Return (x, y) of the center of cell containing provided text 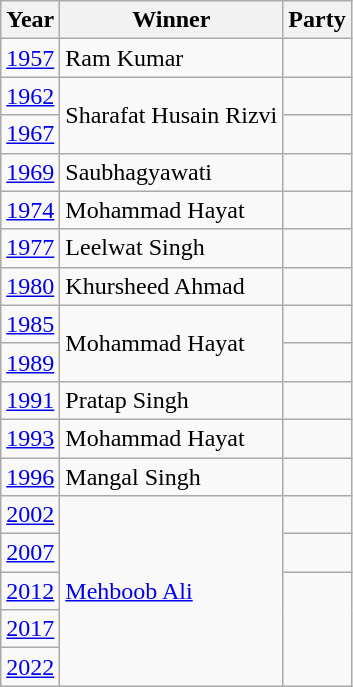
1957 (30, 58)
1967 (30, 134)
1996 (30, 477)
2022 (30, 667)
1985 (30, 324)
Ram Kumar (172, 58)
1980 (30, 286)
1977 (30, 248)
1989 (30, 362)
2007 (30, 553)
Year (30, 20)
1969 (30, 172)
1991 (30, 400)
1962 (30, 96)
Pratap Singh (172, 400)
Mehboob Ali (172, 591)
2012 (30, 591)
Party (317, 20)
Sharafat Husain Rizvi (172, 115)
Leelwat Singh (172, 248)
Winner (172, 20)
Mangal Singh (172, 477)
Khursheed Ahmad (172, 286)
1993 (30, 438)
1974 (30, 210)
2017 (30, 629)
Saubhagyawati (172, 172)
2002 (30, 515)
